Scan for the cell matching the given text and deliver its (X, Y) coordinate at center. 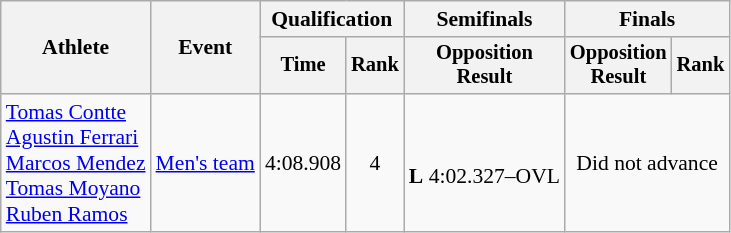
Time (303, 66)
Event (206, 48)
4 (375, 163)
Athlete (76, 48)
L 4:02.327–OVL (484, 163)
Qualification (332, 19)
Semifinals (484, 19)
Finals (647, 19)
4:08.908 (303, 163)
Did not advance (647, 163)
Tomas ContteAgustin FerrariMarcos MendezTomas MoyanoRuben Ramos (76, 163)
Men's team (206, 163)
